Find where the given text appears and provide that cell's center as (x, y) coordinate. 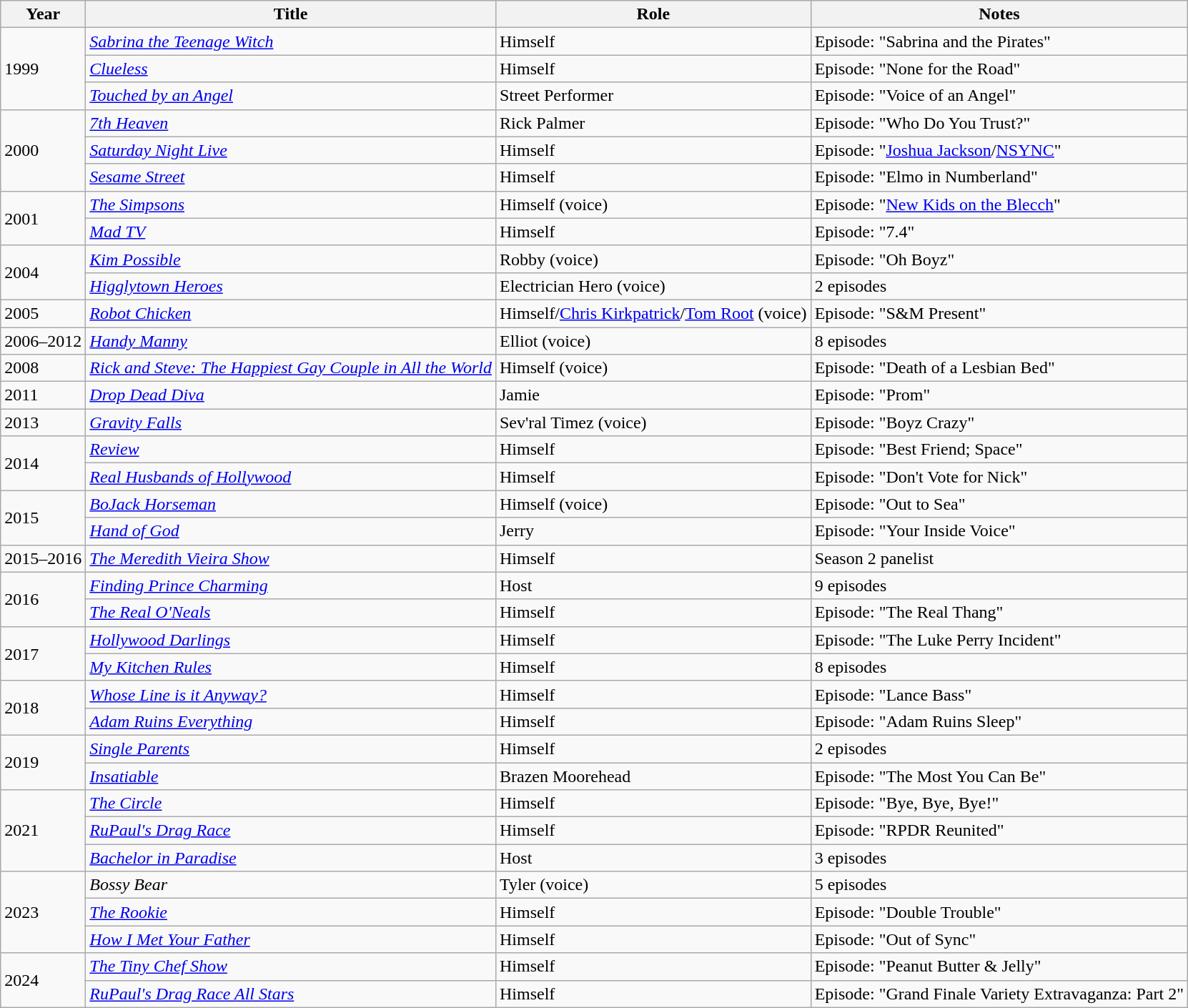
Episode: "Sabrina and the Pirates" (999, 41)
Hand of God (291, 531)
2023 (43, 912)
Electrician Hero (voice) (653, 286)
2019 (43, 762)
Tyler (voice) (653, 885)
2006–2012 (43, 341)
Bachelor in Paradise (291, 858)
Role (653, 14)
The Circle (291, 804)
The Simpsons (291, 204)
Street Performer (653, 96)
Real Husbands of Hollywood (291, 477)
Gravity Falls (291, 423)
2004 (43, 272)
Whose Line is it Anyway? (291, 694)
Robot Chicken (291, 313)
Episode: "Joshua Jackson/NSYNC" (999, 150)
Episode: "Who Do You Trust?" (999, 123)
Bossy Bear (291, 885)
9 episodes (999, 585)
Higglytown Heroes (291, 286)
2005 (43, 313)
Episode: "The Real Thang" (999, 613)
2011 (43, 395)
Episode: "Lance Bass" (999, 694)
Kim Possible (291, 259)
Sesame Street (291, 177)
Episode: "None for the Road" (999, 69)
BoJack Horseman (291, 504)
2018 (43, 708)
Saturday Night Live (291, 150)
Episode: "RPDR Reunited" (999, 831)
The Rookie (291, 912)
Episode: "The Most You Can Be" (999, 776)
Elliot (voice) (653, 341)
Sabrina the Teenage Witch (291, 41)
Himself/Chris Kirkpatrick/Tom Root (voice) (653, 313)
Sev'ral Timez (voice) (653, 423)
Title (291, 14)
Hollywood Darlings (291, 640)
3 episodes (999, 858)
Episode: "Best Friend; Space" (999, 450)
Robby (voice) (653, 259)
Episode: "Death of a Lesbian Bed" (999, 368)
Brazen Moorehead (653, 776)
Episode: "Prom" (999, 395)
Insatiable (291, 776)
Episode: "Peanut Butter & Jelly" (999, 967)
Episode: "Voice of an Angel" (999, 96)
Season 2 panelist (999, 558)
Drop Dead Diva (291, 395)
2014 (43, 463)
How I Met Your Father (291, 939)
The Real O'Neals (291, 613)
Rick and Steve: The Happiest Gay Couple in All the World (291, 368)
Episode: "Bye, Bye, Bye!" (999, 804)
2024 (43, 980)
2000 (43, 150)
Jamie (653, 395)
Episode: "Don't Vote for Nick" (999, 477)
5 episodes (999, 885)
Episode: "Adam Ruins Sleep" (999, 721)
Jerry (653, 531)
Episode: "Out of Sync" (999, 939)
2001 (43, 218)
Adam Ruins Everything (291, 721)
Rick Palmer (653, 123)
Mad TV (291, 232)
The Meredith Vieira Show (291, 558)
Episode: "Boyz Crazy" (999, 423)
2021 (43, 831)
Single Parents (291, 748)
Episode: "New Kids on the Blecch" (999, 204)
Episode: "S&M Present" (999, 313)
RuPaul's Drag Race (291, 831)
1999 (43, 69)
Year (43, 14)
Finding Prince Charming (291, 585)
My Kitchen Rules (291, 667)
Episode: "Grand Finale Variety Extravaganza: Part 2" (999, 994)
Episode: "Elmo in Numberland" (999, 177)
2008 (43, 368)
2015 (43, 518)
Review (291, 450)
Handy Manny (291, 341)
Clueless (291, 69)
2015–2016 (43, 558)
Episode: "Your Inside Voice" (999, 531)
2016 (43, 599)
Episode: "The Luke Perry Incident" (999, 640)
Episode: "7.4" (999, 232)
7th Heaven (291, 123)
Touched by an Angel (291, 96)
2017 (43, 653)
Episode: "Oh Boyz" (999, 259)
Episode: "Out to Sea" (999, 504)
Episode: "Double Trouble" (999, 912)
2013 (43, 423)
Notes (999, 14)
The Tiny Chef Show (291, 967)
RuPaul's Drag Race All Stars (291, 994)
